Find where the given text appears and provide that cell's center as [X, Y] coordinate. 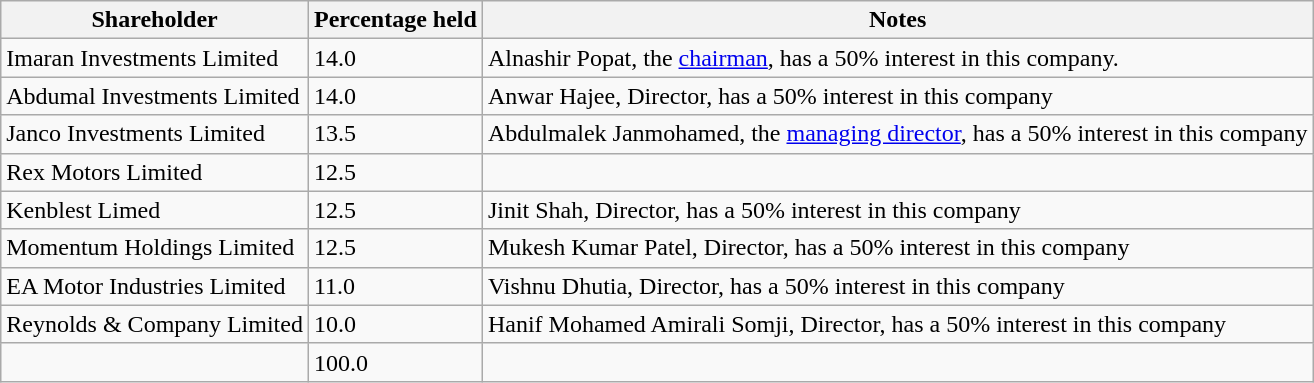
13.5 [395, 134]
Reynolds & Company Limited [155, 324]
Rex Motors Limited [155, 172]
10.0 [395, 324]
Abdulmalek Janmohamed, the managing director, has a 50% interest in this company [898, 134]
Alnashir Popat, the chairman, has a 50% interest in this company. [898, 58]
Percentage held [395, 20]
Shareholder [155, 20]
Anwar Hajee, Director, has a 50% interest in this company [898, 96]
Janco Investments Limited [155, 134]
EA Motor Industries Limited [155, 286]
Kenblest Limed [155, 210]
Jinit Shah, Director, has a 50% interest in this company [898, 210]
Imaran Investments Limited [155, 58]
11.0 [395, 286]
100.0 [395, 362]
Notes [898, 20]
Abdumal Investments Limited [155, 96]
Vishnu Dhutia, Director, has a 50% interest in this company [898, 286]
Mukesh Kumar Patel, Director, has a 50% interest in this company [898, 248]
Hanif Mohamed Amirali Somji, Director, has a 50% interest in this company [898, 324]
Momentum Holdings Limited [155, 248]
